Identify which cell holds the provided text, then report its [x, y] central coordinate. 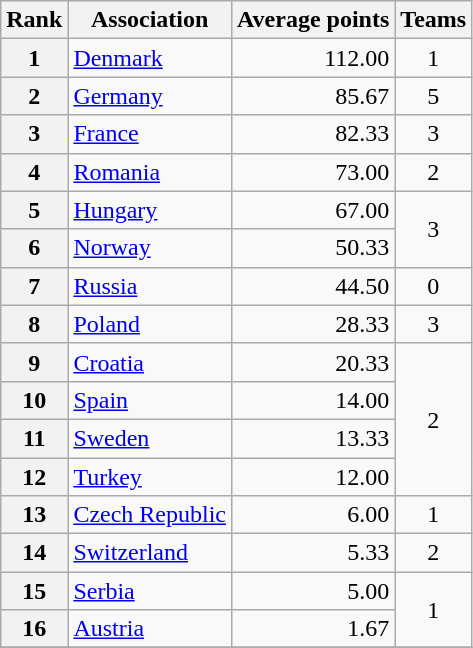
Switzerland [150, 553]
Czech Republic [150, 515]
28.33 [314, 324]
Spain [150, 400]
0 [434, 286]
Rank [34, 20]
15 [34, 591]
12 [34, 477]
82.33 [314, 134]
8 [34, 324]
Austria [150, 629]
Association [150, 20]
13 [34, 515]
Romania [150, 172]
112.00 [314, 58]
Poland [150, 324]
Teams [434, 20]
9 [34, 362]
20.33 [314, 362]
Norway [150, 248]
14 [34, 553]
7 [34, 286]
Denmark [150, 58]
10 [34, 400]
1.67 [314, 629]
Turkey [150, 477]
Russia [150, 286]
Serbia [150, 591]
13.33 [314, 438]
Croatia [150, 362]
France [150, 134]
4 [34, 172]
16 [34, 629]
14.00 [314, 400]
Average points [314, 20]
67.00 [314, 210]
5.33 [314, 553]
12.00 [314, 477]
Germany [150, 96]
Hungary [150, 210]
5.00 [314, 591]
6.00 [314, 515]
73.00 [314, 172]
50.33 [314, 248]
85.67 [314, 96]
11 [34, 438]
44.50 [314, 286]
6 [34, 248]
Sweden [150, 438]
